Search for the cell housing the specified text and yield its (x, y) center coordinate. 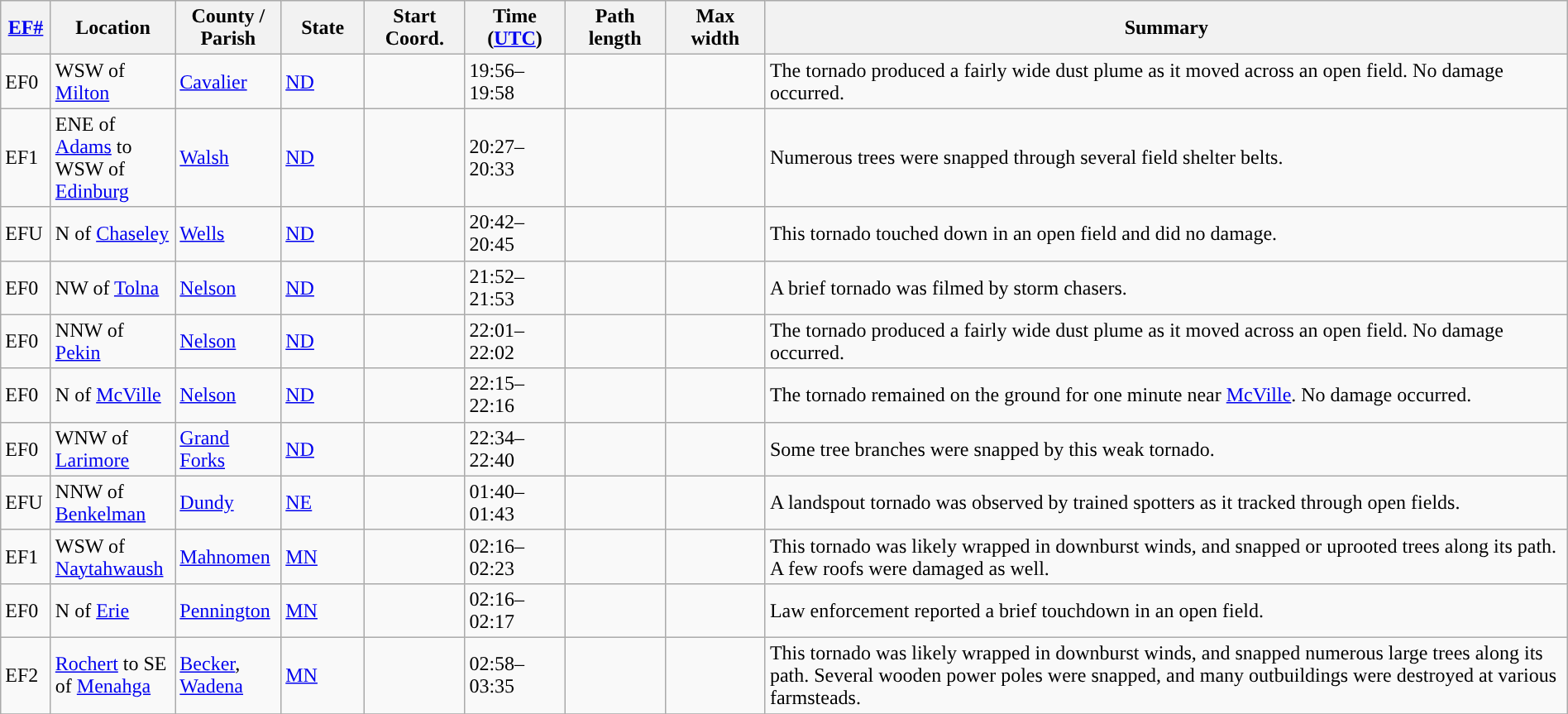
02:58–03:35 (514, 675)
Grand Forks (228, 448)
21:52–21:53 (514, 288)
Time (UTC) (514, 28)
Cavalier (228, 81)
Mahnomen (228, 556)
NW of Tolna (112, 288)
NNW of Benkelman (112, 503)
22:34–22:40 (514, 448)
The tornado remained on the ground for one minute near McVille. No damage occurred. (1166, 395)
State (323, 28)
Location (112, 28)
N of McVille (112, 395)
22:01–22:02 (514, 341)
ENE of Adams to WSW of Edinburg (112, 157)
Walsh (228, 157)
N of Chaseley (112, 233)
02:16–02:23 (514, 556)
19:56–19:58 (514, 81)
22:15–22:16 (514, 395)
Rochert to SE of Menahga (112, 675)
20:42–20:45 (514, 233)
Dundy (228, 503)
Some tree branches were snapped by this weak tornado. (1166, 448)
Wells (228, 233)
Pennington (228, 611)
N of Erie (112, 611)
NE (323, 503)
Path length (615, 28)
NNW of Pekin (112, 341)
EF2 (26, 675)
This tornado was likely wrapped in downburst winds, and snapped or uprooted trees along its path. A few roofs were damaged as well. (1166, 556)
WNW of Larimore (112, 448)
WSW of Milton (112, 81)
WSW of Naytahwaush (112, 556)
Law enforcement reported a brief touchdown in an open field. (1166, 611)
Summary (1166, 28)
01:40–01:43 (514, 503)
02:16–02:17 (514, 611)
This tornado touched down in an open field and did no damage. (1166, 233)
Start Coord. (415, 28)
20:27–20:33 (514, 157)
County / Parish (228, 28)
A landspout tornado was observed by trained spotters as it tracked through open fields. (1166, 503)
A brief tornado was filmed by storm chasers. (1166, 288)
Numerous trees were snapped through several field shelter belts. (1166, 157)
Becker, Wadena (228, 675)
EF# (26, 28)
Max width (715, 28)
